Scan for the cell matching the given text and deliver its (x, y) coordinate at center. 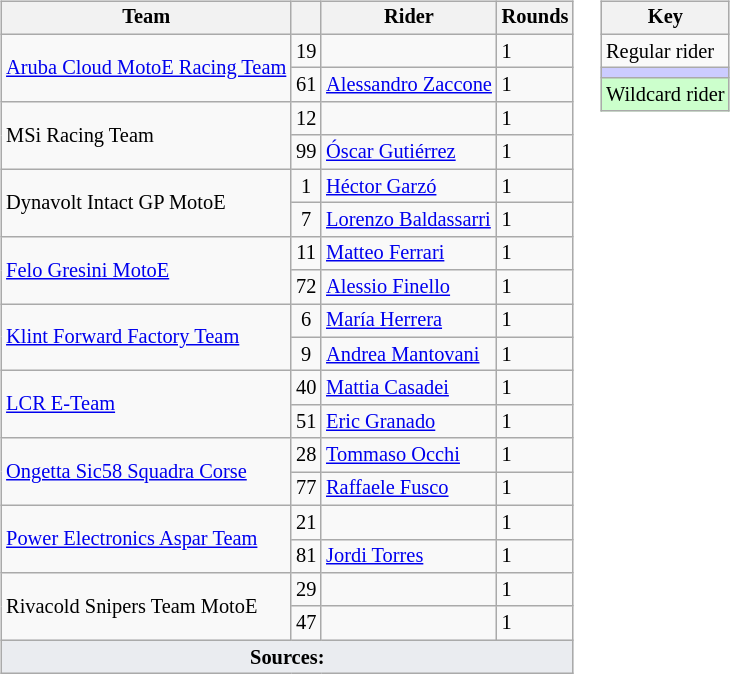
MSi Racing Team (146, 136)
72 (306, 287)
LCR E-Team (146, 404)
Ongetta Sic58 Squadra Corse (146, 472)
María Herrera (409, 321)
Felo Gresini MotoE (146, 270)
Raffaele Fusco (409, 489)
28 (306, 455)
Klint Forward Factory Team (146, 338)
Jordi Torres (409, 556)
Matteo Ferrari (409, 253)
Andrea Mantovani (409, 354)
81 (306, 556)
Héctor Garzó (409, 186)
61 (306, 85)
Rivacold Snipers Team MotoE (146, 606)
11 (306, 253)
9 (306, 354)
Dynavolt Intact GP MotoE (146, 202)
40 (306, 388)
51 (306, 422)
29 (306, 590)
21 (306, 522)
Wildcard rider (665, 95)
Lorenzo Baldassarri (409, 220)
Power Electronics Aspar Team (146, 538)
Key (665, 18)
Rider (409, 18)
Aruba Cloud MotoE Racing Team (146, 68)
12 (306, 119)
19 (306, 51)
Mattia Casadei (409, 388)
99 (306, 152)
7 (306, 220)
Óscar Gutiérrez (409, 152)
77 (306, 489)
Tommaso Occhi (409, 455)
Team (146, 18)
Eric Granado (409, 422)
Alessandro Zaccone (409, 85)
6 (306, 321)
Sources: (287, 657)
47 (306, 623)
Rounds (536, 18)
Regular rider (665, 51)
Alessio Finello (409, 287)
